Return [x, y] of the center of cell containing provided text 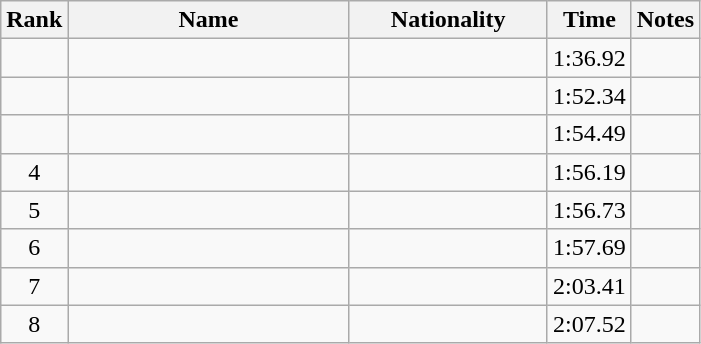
Rank [34, 20]
1:56.19 [589, 172]
Name [208, 20]
1:56.73 [589, 210]
6 [34, 248]
5 [34, 210]
8 [34, 324]
Time [589, 20]
Nationality [448, 20]
Notes [665, 20]
4 [34, 172]
7 [34, 286]
2:03.41 [589, 286]
1:36.92 [589, 58]
1:54.49 [589, 134]
2:07.52 [589, 324]
1:52.34 [589, 96]
1:57.69 [589, 248]
